Return the (X, Y) coordinate for the center point of the cell that contains the specified text.  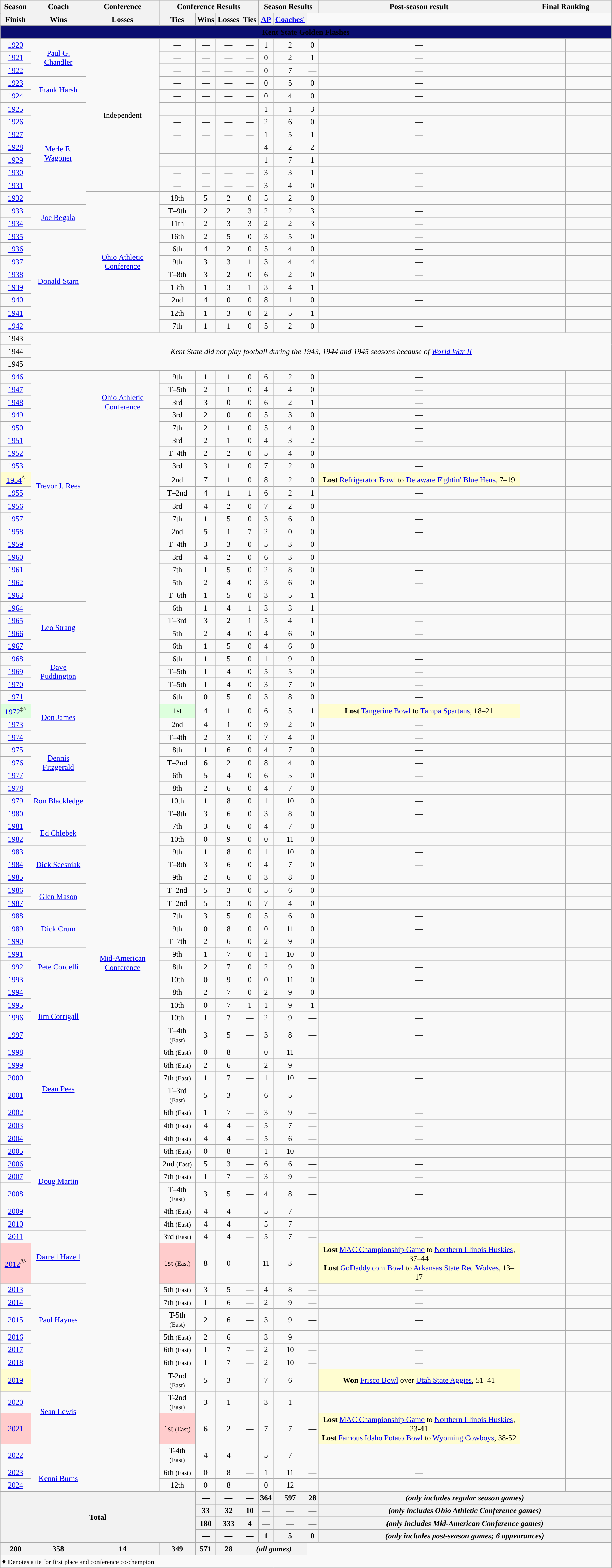
18th (177, 198)
1974 (16, 737)
2011 (16, 1237)
1922 (16, 71)
Pete Cordelli (58, 967)
2008 (16, 1194)
1982 (16, 839)
Kent State Golden Flashes (306, 32)
(only includes Ohio Athletic Conference games) (465, 1511)
1954^ (16, 480)
2014 (16, 1303)
1979 (16, 801)
Dean Pees (58, 1089)
(only includes post-season games; 6 appearances) (465, 1536)
Trevor J. Rees (58, 486)
Conference Results (209, 7)
1932 (16, 198)
1952 (16, 453)
Won Frisco Bowl over Utah State Aggies, 51–41 (419, 1380)
1st (177, 711)
Dick Scesniak (58, 865)
Mid-American Conference (123, 963)
1934 (16, 224)
1949 (16, 415)
1994 (16, 992)
2nd (East) (177, 1164)
1947 (16, 390)
2022 (16, 1455)
2005 (16, 1151)
1930 (16, 173)
Lost Refrigerator Bowl to Delaware Fightin' Blue Hens, 7–19 (419, 480)
1939 (16, 287)
1956 (16, 506)
11th (177, 224)
1973 (16, 724)
1942 (16, 326)
597 (290, 1498)
1987 (16, 903)
Total (98, 1517)
1967 (16, 646)
1961 (16, 570)
1958 (16, 531)
1990 (16, 941)
Dennis Fitzgerald (58, 763)
14 (123, 1549)
1938 (16, 275)
1964 (16, 608)
1953 (16, 466)
Dave Puddington (58, 672)
2013 (16, 1290)
Season Results (288, 7)
Sean Lewis (58, 1411)
1969 (16, 672)
2023 (16, 1472)
Lost MAC Championship Game to Northern Illinois Huskies, 23-41 Lost Famous Idaho Potato Bowl to Wyoming Cowboys, 38-52 (419, 1429)
1927 (16, 134)
Season (16, 7)
T-4th (East) (177, 1455)
Paul G. Chandler (58, 58)
1995 (16, 1005)
1921 (16, 58)
Coaches' (290, 20)
AP (266, 20)
T-5th (East) (177, 1320)
2019 (16, 1380)
2002 (16, 1113)
1943 (16, 338)
1935 (16, 237)
13th (177, 287)
1962 (16, 582)
180 (206, 1523)
(all games) (274, 1549)
1980 (16, 814)
1965 (16, 621)
Frank Harsh (58, 90)
200 (16, 1549)
1920 (16, 45)
2012#^ (16, 1263)
1960 (16, 557)
T–3rd (177, 621)
Joe Begala (58, 217)
1925 (16, 109)
2016 (16, 1337)
1976 (16, 763)
1992 (16, 967)
1981 (16, 826)
1948 (16, 402)
Kent State did not play football during the 1943, 1944 and 1945 seasons because of World War II (321, 351)
1984 (16, 865)
(only includes regular season games) (465, 1498)
1968 (16, 659)
1998 (16, 1052)
1983 (16, 852)
Merle E. Wagoner (58, 153)
Darrell Hazell (58, 1257)
Lost Tangerine Bowl to Tampa Spartans, 18–21 (419, 711)
Ed Chlebek (58, 833)
1989 (16, 929)
2003 (16, 1125)
2006 (16, 1164)
1931 (16, 185)
32 (229, 1511)
Donald Starn (58, 281)
♦ Denotes a tie for first place and conference co-champion (306, 1562)
333 (229, 1523)
Doug Martin (58, 1181)
2010 (16, 1224)
T–3rd (East) (177, 1096)
2024 (16, 1485)
364 (266, 1498)
1988 (16, 916)
1933 (16, 211)
1999 (16, 1065)
2004 (16, 1138)
2017 (16, 1350)
1936 (16, 249)
1977 (16, 776)
2021 (16, 1429)
1957 (16, 519)
1950 (16, 428)
1985 (16, 877)
12 (290, 1485)
2007 (16, 1177)
2018 (16, 1363)
Coach (58, 7)
Final Ranking (565, 7)
1972‡^ (16, 711)
1951 (16, 441)
3rd (East) (177, 1237)
1991 (16, 954)
16th (177, 237)
2020 (16, 1402)
Conference (123, 7)
1923 (16, 83)
1946 (16, 377)
1955 (16, 493)
Leo Strang (58, 627)
Kenni Burns (58, 1478)
1926 (16, 122)
2009 (16, 1211)
33 (206, 1511)
Paul Haynes (58, 1320)
(only includes Mid-American Conference games) (465, 1523)
1929 (16, 160)
1940 (16, 300)
2001 (16, 1096)
Independent (123, 115)
2000 (16, 1078)
Lost MAC Championship Game to Northern Illinois Huskies, 37–44 Lost GoDaddy.com Bowl to Arkansas State Red Wolves, 13–17 (419, 1263)
1966 (16, 634)
1986 (16, 890)
1975 (16, 750)
1928 (16, 147)
1963 (16, 595)
Post-season result (419, 7)
1970 (16, 685)
1945 (16, 364)
T–7th (177, 941)
1944 (16, 351)
571 (206, 1549)
T–6th (177, 595)
Jim Corrigall (58, 1016)
Don James (58, 717)
358 (58, 1549)
T–9th (177, 211)
1978 (16, 788)
349 (177, 1549)
Finish (16, 20)
1941 (16, 313)
Ron Blackledge (58, 801)
1993 (16, 979)
1924 (16, 96)
2015 (16, 1320)
1959 (16, 544)
1971 (16, 697)
Glen Mason (58, 897)
1937 (16, 262)
Dick Crum (58, 929)
1996 (16, 1018)
1997 (16, 1035)
